Return the (x, y) coordinate for the center point of the cell that contains the specified text.  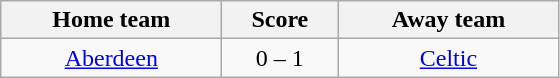
Score (280, 20)
Home team (112, 20)
Aberdeen (112, 58)
Celtic (448, 58)
0 – 1 (280, 58)
Away team (448, 20)
